Return [X, Y] of the center of cell containing provided text 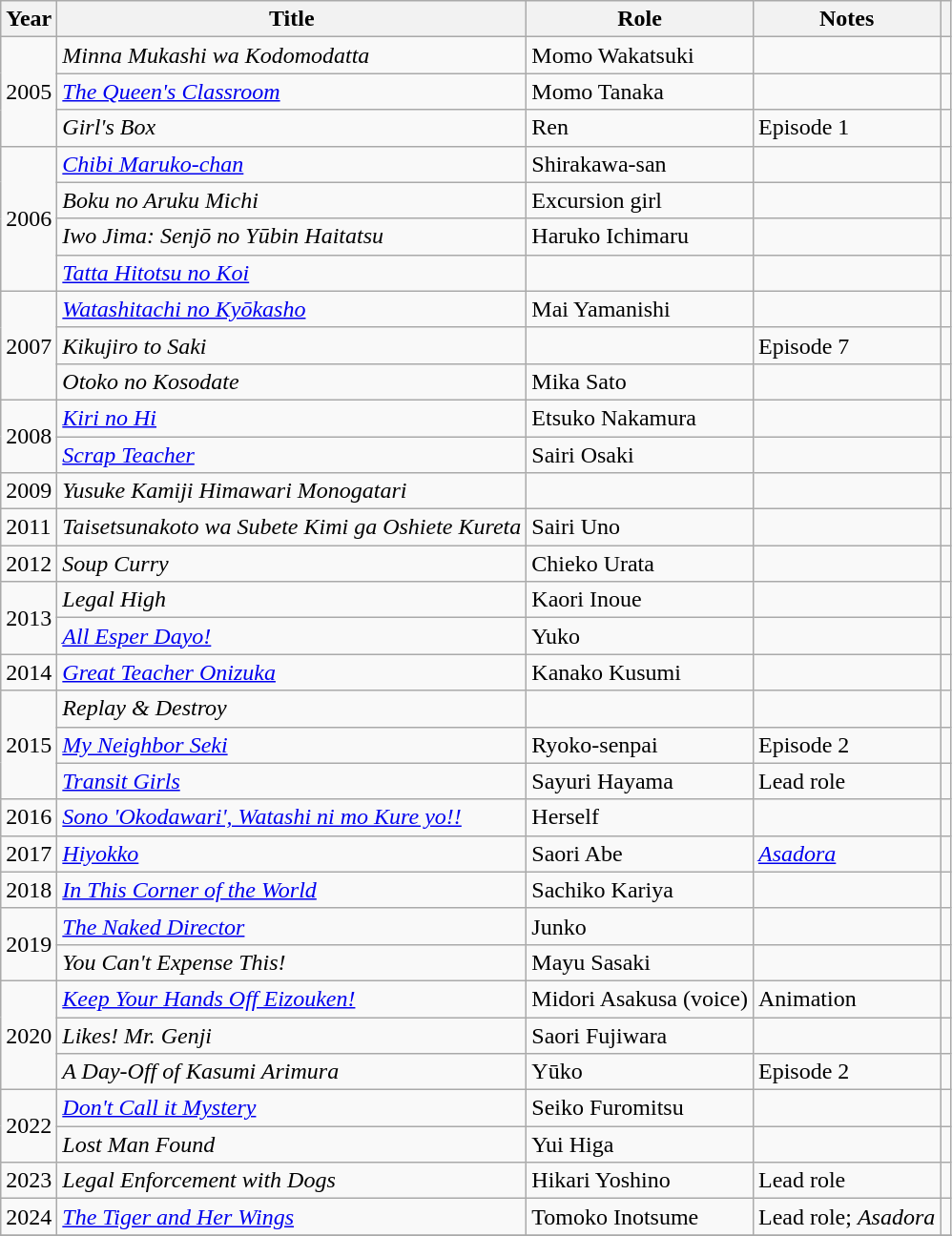
2017 [29, 854]
Year [29, 19]
Iwo Jima: Senjō no Yūbin Haitatsu [292, 237]
Sayuri Hayama [640, 781]
Don't Call it Mystery [292, 1108]
Mika Sato [640, 381]
Yuko [640, 636]
Shirakawa-san [640, 164]
Chibi Maruko-chan [292, 164]
Sachiko Kariya [640, 890]
Soup Curry [292, 564]
Role [640, 19]
Otoko no Kosodate [292, 381]
Taisetsunakoto wa Subete Kimi ga Oshiete Kureta [292, 527]
Sono 'Okodawari', Watashi ni mo Kure yo!! [292, 817]
Herself [640, 817]
2011 [29, 527]
2008 [29, 436]
A Day-Off of Kasumi Arimura [292, 1072]
Chieko Urata [640, 564]
Etsuko Nakamura [640, 418]
Watashitachi no Kyōkasho [292, 309]
Scrap Teacher [292, 455]
Notes [846, 19]
Mai Yamanishi [640, 309]
2023 [29, 1181]
Yūko [640, 1072]
Title [292, 19]
2014 [29, 672]
Kanako Kusumi [640, 672]
The Tiger and Her Wings [292, 1217]
Replay & Destroy [292, 709]
Lead role; Asadora [846, 1217]
Momo Wakatsuki [640, 55]
Animation [846, 999]
Saori Fujiwara [640, 1035]
2007 [29, 345]
2019 [29, 944]
Episode 7 [846, 345]
Boku no Aruku Michi [292, 200]
Likes! Mr. Genji [292, 1035]
Tomoko Inotsume [640, 1217]
Seiko Furomitsu [640, 1108]
In This Corner of the World [292, 890]
Sairi Osaki [640, 455]
Kiri no Hi [292, 418]
2012 [29, 564]
Hiyokko [292, 854]
Minna Mukashi wa Kodomodatta [292, 55]
My Neighbor Seki [292, 745]
Lost Man Found [292, 1144]
Haruko Ichimaru [640, 237]
Momo Tanaka [640, 92]
Kaori Inoue [640, 600]
Excursion girl [640, 200]
2018 [29, 890]
Junko [640, 926]
Sairi Uno [640, 527]
2024 [29, 1217]
Tatta Hitotsu no Koi [292, 273]
Kikujiro to Saki [292, 345]
2016 [29, 817]
Midori Asakusa (voice) [640, 999]
Transit Girls [292, 781]
2013 [29, 618]
2022 [29, 1126]
Hikari Yoshino [640, 1181]
Ryoko-senpai [640, 745]
The Queen's Classroom [292, 92]
Mayu Sasaki [640, 962]
Keep Your Hands Off Eizouken! [292, 999]
Legal Enforcement with Dogs [292, 1181]
Yui Higa [640, 1144]
2006 [29, 218]
2005 [29, 92]
2020 [29, 1035]
Asadora [846, 854]
Legal High [292, 600]
Girl's Box [292, 128]
2009 [29, 491]
All Esper Dayo! [292, 636]
2015 [29, 745]
Episode 1 [846, 128]
Saori Abe [640, 854]
Yusuke Kamiji Himawari Monogatari [292, 491]
You Can't Expense This! [292, 962]
The Naked Director [292, 926]
Great Teacher Onizuka [292, 672]
Ren [640, 128]
